Extract the (x, y) coordinate from the center of the cell holding the provided text.  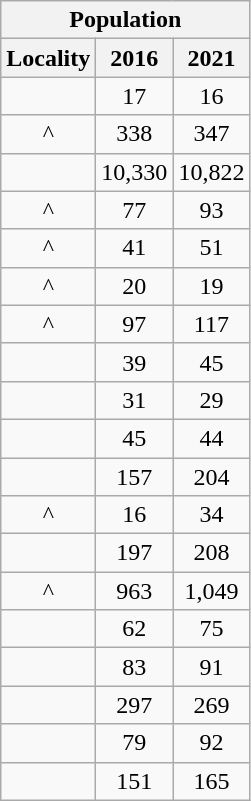
197 (134, 553)
93 (212, 210)
Population (126, 20)
79 (134, 743)
117 (212, 324)
75 (212, 629)
338 (134, 134)
151 (134, 781)
2021 (212, 58)
297 (134, 705)
97 (134, 324)
269 (212, 705)
165 (212, 781)
44 (212, 438)
31 (134, 400)
91 (212, 667)
963 (134, 591)
17 (134, 96)
34 (212, 515)
Locality (48, 58)
347 (212, 134)
208 (212, 553)
29 (212, 400)
19 (212, 286)
83 (134, 667)
20 (134, 286)
157 (134, 477)
1,049 (212, 591)
92 (212, 743)
41 (134, 248)
62 (134, 629)
204 (212, 477)
77 (134, 210)
2016 (134, 58)
10,822 (212, 172)
10,330 (134, 172)
51 (212, 248)
39 (134, 362)
